Capture the cell that displays the provided text and extract its [X, Y] central coordinate. 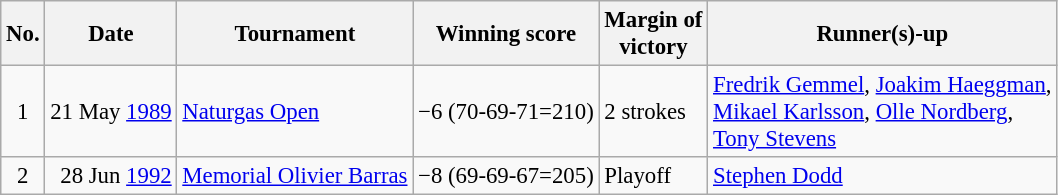
Playoff [654, 176]
−8 (69-69-67=205) [506, 176]
Naturgas Open [295, 112]
Date [111, 34]
1 [23, 112]
Stephen Dodd [882, 176]
Tournament [295, 34]
−6 (70-69-71=210) [506, 112]
28 Jun 1992 [111, 176]
Memorial Olivier Barras [295, 176]
2 [23, 176]
Winning score [506, 34]
2 strokes [654, 112]
21 May 1989 [111, 112]
No. [23, 34]
Runner(s)-up [882, 34]
Margin ofvictory [654, 34]
Fredrik Gemmel, Joakim Haeggman, Mikael Karlsson, Olle Nordberg, Tony Stevens [882, 112]
